Find where the given text appears and provide that cell's center as (x, y) coordinate. 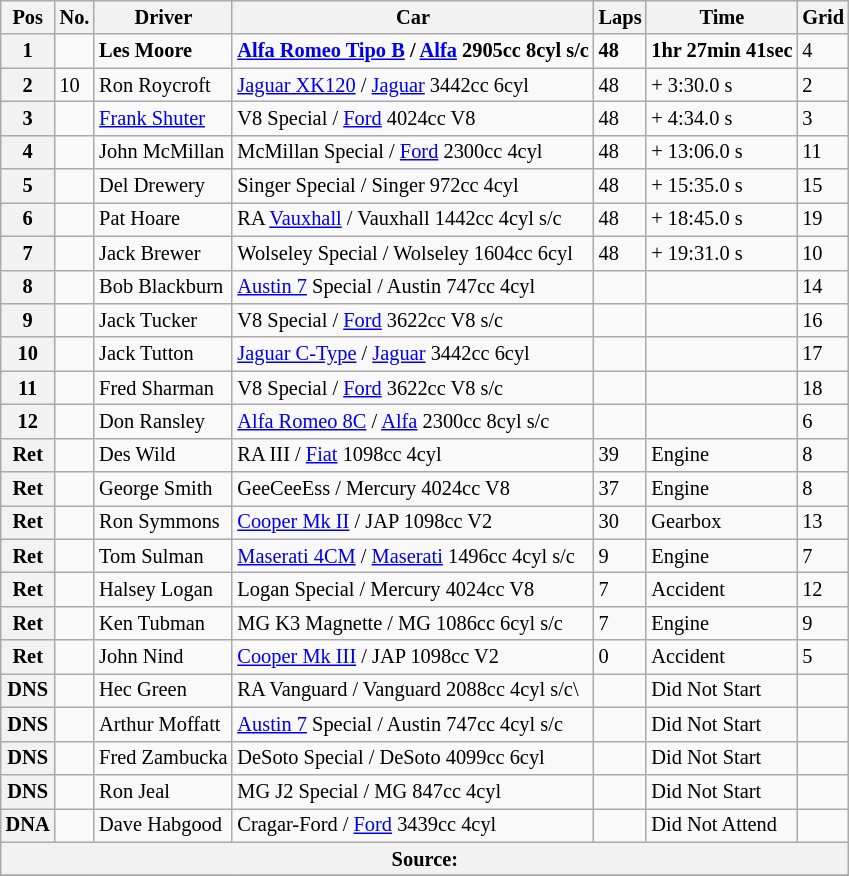
Des Wild (163, 455)
Cooper Mk III / JAP 1098cc V2 (412, 657)
John McMillan (163, 152)
37 (620, 489)
Alfa Romeo 8C / Alfa 2300cc 8cyl s/c (412, 421)
Pos (28, 17)
George Smith (163, 489)
Austin 7 Special / Austin 747cc 4cyl (412, 287)
16 (823, 320)
Time (722, 17)
Driver (163, 17)
Maserati 4CM / Maserati 1496cc 4cyl s/c (412, 556)
No. (75, 17)
Hec Green (163, 690)
Arthur Moffatt (163, 724)
RA Vauxhall / Vauxhall 1442cc 4cyl s/c (412, 219)
Jack Brewer (163, 253)
RA III / Fiat 1098cc 4cyl (412, 455)
13 (823, 522)
14 (823, 287)
Bob Blackburn (163, 287)
GeeCeeEss / Mercury 4024cc V8 (412, 489)
Frank Shuter (163, 118)
Fred Zambucka (163, 758)
+ 19:31.0 s (722, 253)
1hr 27min 41sec (722, 51)
30 (620, 522)
Don Ransley (163, 421)
+ 15:35.0 s (722, 186)
17 (823, 354)
+ 3:30.0 s (722, 85)
Del Drewery (163, 186)
Ron Symmons (163, 522)
John Nind (163, 657)
Car (412, 17)
DNA (28, 825)
15 (823, 186)
39 (620, 455)
Tom Sulman (163, 556)
0 (620, 657)
Gearbox (722, 522)
Ron Roycroft (163, 85)
19 (823, 219)
MG K3 Magnette / MG 1086cc 6cyl s/c (412, 623)
18 (823, 388)
Cragar-Ford / Ford 3439cc 4cyl (412, 825)
Did Not Attend (722, 825)
Jaguar XK120 / Jaguar 3442cc 6cyl (412, 85)
+ 13:06.0 s (722, 152)
Austin 7 Special / Austin 747cc 4cyl s/c (412, 724)
Laps (620, 17)
Ken Tubman (163, 623)
Jaguar C-Type / Jaguar 3442cc 6cyl (412, 354)
Cooper Mk II / JAP 1098cc V2 (412, 522)
Pat Hoare (163, 219)
Logan Special / Mercury 4024cc V8 (412, 589)
+ 4:34.0 s (722, 118)
Wolseley Special / Wolseley 1604cc 6cyl (412, 253)
Dave Habgood (163, 825)
DeSoto Special / DeSoto 4099cc 6cyl (412, 758)
Fred Sharman (163, 388)
+ 18:45.0 s (722, 219)
Halsey Logan (163, 589)
1 (28, 51)
Ron Jeal (163, 791)
Source: (425, 859)
Singer Special / Singer 972cc 4cyl (412, 186)
Jack Tucker (163, 320)
Grid (823, 17)
RA Vanguard / Vanguard 2088cc 4cyl s/c\ (412, 690)
Jack Tutton (163, 354)
V8 Special / Ford 4024cc V8 (412, 118)
McMillan Special / Ford 2300cc 4cyl (412, 152)
MG J2 Special / MG 847cc 4cyl (412, 791)
Les Moore (163, 51)
Alfa Romeo Tipo B / Alfa 2905cc 8cyl s/c (412, 51)
